Detect which cell encompasses the target text, then output its [X, Y] center coordinate. 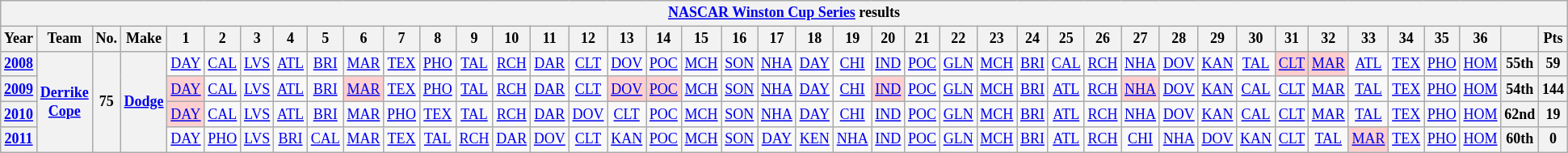
54th [1520, 89]
27 [1141, 39]
9 [474, 39]
62nd [1520, 113]
4 [291, 39]
2011 [19, 139]
11 [550, 39]
2009 [19, 89]
0 [1553, 139]
2008 [19, 63]
35 [1441, 39]
23 [997, 39]
6 [364, 39]
33 [1368, 39]
7 [402, 39]
144 [1553, 89]
Derrike Cope [65, 102]
12 [588, 39]
10 [512, 39]
KEN [814, 139]
31 [1291, 39]
20 [889, 39]
34 [1406, 39]
55th [1520, 63]
17 [777, 39]
18 [814, 39]
5 [325, 39]
16 [740, 39]
NASCAR Winston Cup Series results [784, 13]
Year [19, 39]
No. [107, 39]
13 [627, 39]
Pts [1553, 39]
32 [1328, 39]
8 [438, 39]
59 [1553, 63]
36 [1480, 39]
22 [958, 39]
28 [1179, 39]
25 [1066, 39]
15 [701, 39]
75 [107, 102]
21 [923, 39]
1 [186, 39]
2 [223, 39]
14 [664, 39]
30 [1256, 39]
3 [257, 39]
29 [1217, 39]
Dodge [144, 102]
Make [144, 39]
26 [1103, 39]
2010 [19, 113]
24 [1032, 39]
Team [65, 39]
60th [1520, 139]
